Return the (X, Y) coordinate for the center point of the cell that contains the specified text.  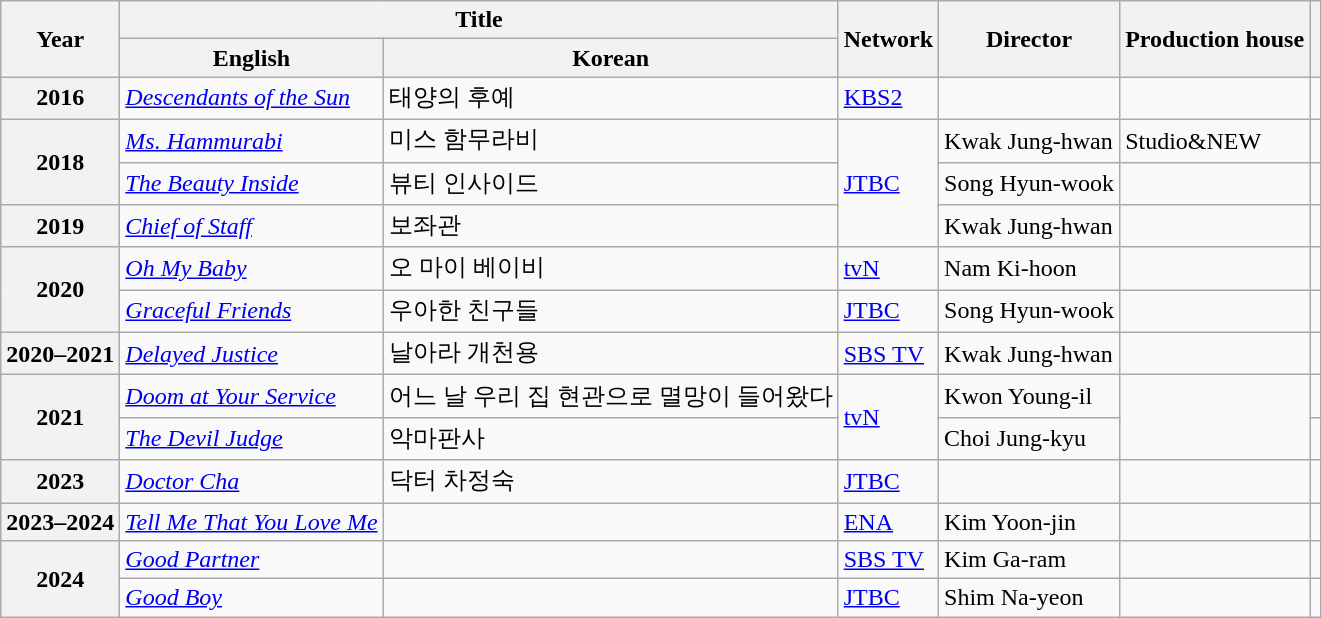
Descendants of the Sun (252, 98)
2020 (60, 290)
Kim Ga-ram (1030, 560)
Kwon Young-il (1030, 396)
Graceful Friends (252, 312)
2023 (60, 482)
2021 (60, 418)
우아한 친구들 (610, 312)
Shim Na-yeon (1030, 598)
Title (479, 20)
Good Boy (252, 598)
Nam Ki-hoon (1030, 268)
보좌관 (610, 226)
날아라 개천용 (610, 354)
Director (1030, 39)
어느 날 우리 집 현관으로 멸망이 들어왔다 (610, 396)
2024 (60, 579)
Production house (1215, 39)
ENA (888, 521)
The Devil Judge (252, 438)
Doctor Cha (252, 482)
2020–2021 (60, 354)
Doom at Your Service (252, 396)
Tell Me That You Love Me (252, 521)
Kim Yoon-jin (1030, 521)
Year (60, 39)
English (252, 58)
Delayed Justice (252, 354)
Ms. Hammurabi (252, 140)
Studio&NEW (1215, 140)
Choi Jung-kyu (1030, 438)
Network (888, 39)
2018 (60, 162)
악마판사 (610, 438)
2019 (60, 226)
Korean (610, 58)
닥터 차정숙 (610, 482)
Chief of Staff (252, 226)
미스 함무라비 (610, 140)
오 마이 베이비 (610, 268)
Oh My Baby (252, 268)
2023–2024 (60, 521)
KBS2 (888, 98)
뷰티 인사이드 (610, 184)
2016 (60, 98)
Good Partner (252, 560)
태양의 후예 (610, 98)
The Beauty Inside (252, 184)
